Determine the (X, Y) coordinate at the center of the cell enclosing the given text.  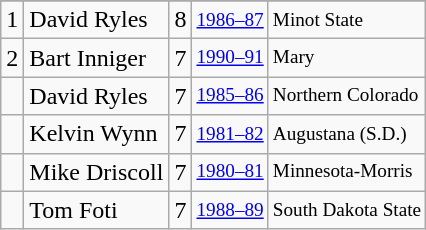
1 (12, 20)
Augustana (S.D.) (346, 134)
Bart Inniger (96, 58)
1990–91 (230, 58)
Minnesota-Morris (346, 172)
1988–89 (230, 210)
1986–87 (230, 20)
1980–81 (230, 172)
Minot State (346, 20)
Tom Foti (96, 210)
Northern Colorado (346, 96)
1985–86 (230, 96)
Kelvin Wynn (96, 134)
South Dakota State (346, 210)
1981–82 (230, 134)
Mike Driscoll (96, 172)
8 (180, 20)
Mary (346, 58)
2 (12, 58)
